Find where the given text appears and provide that cell's center as [X, Y] coordinate. 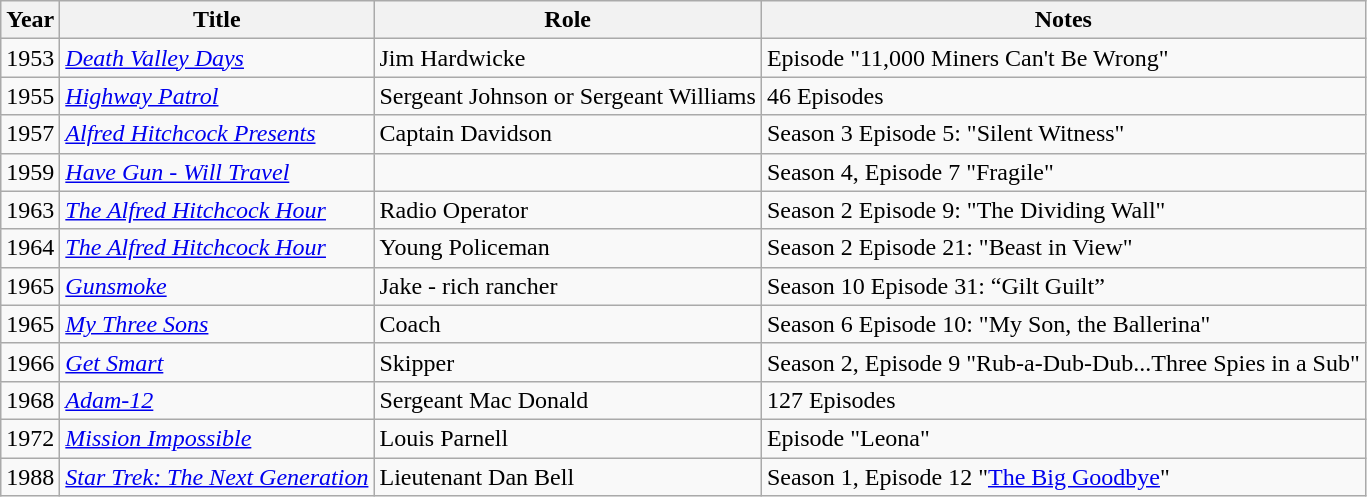
Star Trek: The Next Generation [217, 477]
Season 1, Episode 12 "The Big Goodbye" [1063, 477]
Role [568, 20]
Lieutenant Dan Bell [568, 477]
Have Gun - Will Travel [217, 172]
Season 2 Episode 21: "Beast in View" [1063, 248]
Highway Patrol [217, 96]
1964 [30, 248]
Jake - rich rancher [568, 286]
Sergeant Johnson or Sergeant Williams [568, 96]
Gunsmoke [217, 286]
1957 [30, 134]
1959 [30, 172]
Mission Impossible [217, 438]
46 Episodes [1063, 96]
Episode "Leona" [1063, 438]
Sergeant Mac Donald [568, 400]
Season 4, Episode 7 "Fragile" [1063, 172]
Season 2, Episode 9 "Rub-a-Dub-Dub...Three Spies in a Sub" [1063, 362]
Season 3 Episode 5: "Silent Witness" [1063, 134]
1966 [30, 362]
Adam-12 [217, 400]
1988 [30, 477]
Notes [1063, 20]
Jim Hardwicke [568, 58]
Season 2 Episode 9: "The Dividing Wall" [1063, 210]
Season 10 Episode 31: “Gilt Guilt” [1063, 286]
Young Policeman [568, 248]
Title [217, 20]
Louis Parnell [568, 438]
1953 [30, 58]
Death Valley Days [217, 58]
127 Episodes [1063, 400]
Get Smart [217, 362]
Captain Davidson [568, 134]
Coach [568, 324]
My Three Sons [217, 324]
1968 [30, 400]
Alfred Hitchcock Presents [217, 134]
1955 [30, 96]
Radio Operator [568, 210]
1972 [30, 438]
Year [30, 20]
Episode "11,000 Miners Can't Be Wrong" [1063, 58]
1963 [30, 210]
Season 6 Episode 10: "My Son, the Ballerina" [1063, 324]
Skipper [568, 362]
